Locate the cell with the specified text and output its [x, y] center coordinate. 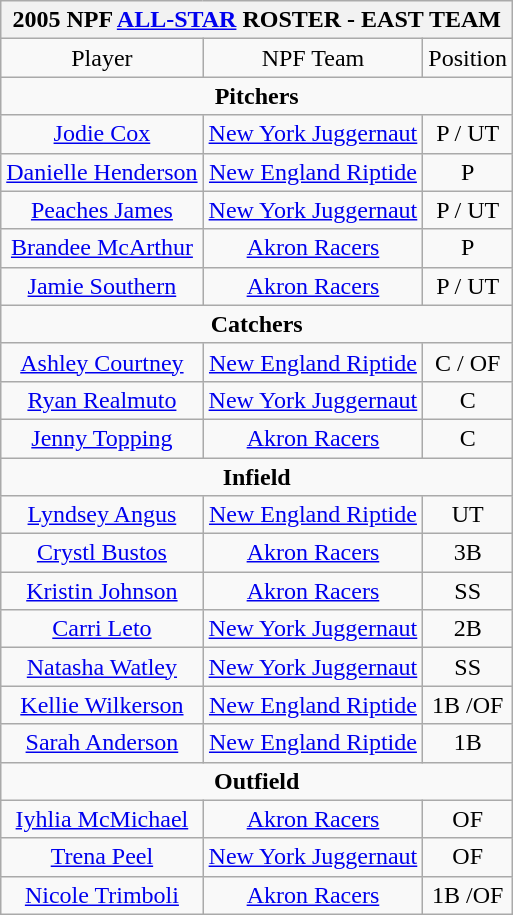
Jodie Cox [102, 134]
Nicole Trimboli [102, 895]
Jamie Southern [102, 286]
Trena Peel [102, 857]
Kristin Johnson [102, 591]
1B [468, 743]
Ashley Courtney [102, 362]
Brandee McArthur [102, 248]
Natasha Watley [102, 667]
Position [468, 58]
C / OF [468, 362]
Infield [257, 477]
Player [102, 58]
Sarah Anderson [102, 743]
Pitchers [257, 96]
Ryan Realmuto [102, 400]
Peaches James [102, 210]
Catchers [257, 324]
3B [468, 553]
NPF Team [313, 58]
Iyhlia McMichael [102, 819]
Danielle Henderson [102, 172]
Outfield [257, 781]
2B [468, 629]
Jenny Topping [102, 438]
Lyndsey Angus [102, 515]
Crystl Bustos [102, 553]
Kellie Wilkerson [102, 705]
2005 NPF ALL-STAR ROSTER - EAST TEAM [257, 20]
Carri Leto [102, 629]
UT [468, 515]
